Find where the given text appears and provide that cell's center as (x, y) coordinate. 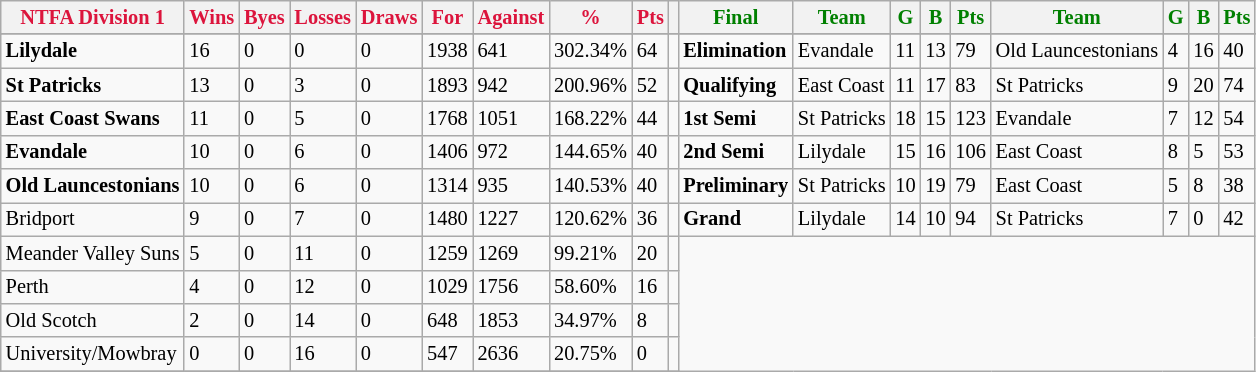
641 (512, 51)
Qualifying (736, 85)
18 (905, 118)
200.96% (590, 85)
NTFA Division 1 (93, 17)
17 (935, 85)
1st Semi (736, 118)
1314 (447, 186)
Against (512, 17)
58.60% (590, 287)
120.62% (590, 219)
2 (212, 320)
1756 (512, 287)
935 (512, 186)
972 (512, 152)
2nd Semi (736, 152)
1938 (447, 51)
19 (935, 186)
1029 (447, 287)
Meander Valley Suns (93, 253)
Final (736, 17)
1269 (512, 253)
2636 (512, 354)
547 (447, 354)
94 (971, 219)
University/Mowbray (93, 354)
44 (650, 118)
For (447, 17)
64 (650, 51)
1051 (512, 118)
74 (1238, 85)
Grand (736, 219)
38 (1238, 186)
1768 (447, 118)
942 (512, 85)
3 (323, 85)
% (590, 17)
Preliminary (736, 186)
106 (971, 152)
52 (650, 85)
Elimination (736, 51)
144.65% (590, 152)
34.97% (590, 320)
Byes (264, 17)
53 (1238, 152)
Draws (389, 17)
Old Scotch (93, 320)
36 (650, 219)
1406 (447, 152)
Perth (93, 287)
1893 (447, 85)
Losses (323, 17)
1259 (447, 253)
42 (1238, 219)
302.34% (590, 51)
99.21% (590, 253)
648 (447, 320)
20.75% (590, 354)
140.53% (590, 186)
Wins (212, 17)
1480 (447, 219)
54 (1238, 118)
Bridport (93, 219)
1853 (512, 320)
83 (971, 85)
123 (971, 118)
168.22% (590, 118)
1227 (512, 219)
East Coast Swans (93, 118)
